Extract the [x, y] coordinate from the center of the cell holding the provided text.  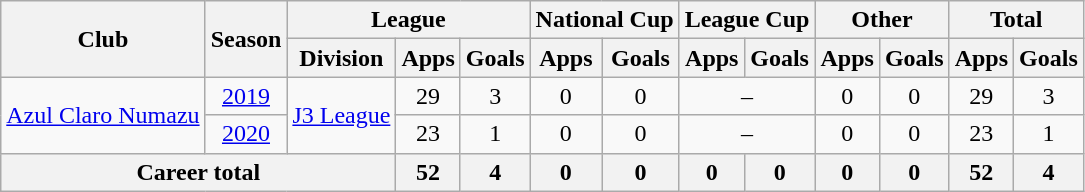
Club [103, 39]
Season [246, 39]
Career total [198, 172]
Division [342, 58]
J3 League [342, 115]
National Cup [604, 20]
League Cup [747, 20]
Azul Claro Numazu [103, 115]
2019 [246, 96]
Other [882, 20]
League [408, 20]
Total [1016, 20]
2020 [246, 134]
